For the text-containing cell, return its midpoint in (X, Y) coordinate format. 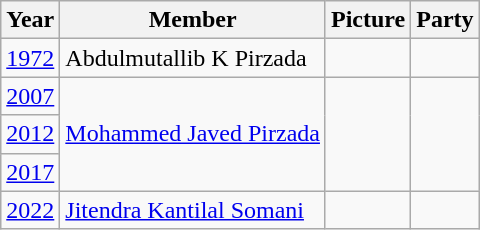
Member (193, 20)
Year (30, 20)
Jitendra Kantilal Somani (193, 210)
2022 (30, 210)
Abdulmutallib K Pirzada (193, 58)
Mohammed Javed Pirzada (193, 134)
Picture (368, 20)
2007 (30, 96)
2012 (30, 134)
2017 (30, 172)
Party (445, 20)
1972 (30, 58)
